Scan for the cell matching the given text and deliver its [X, Y] coordinate at center. 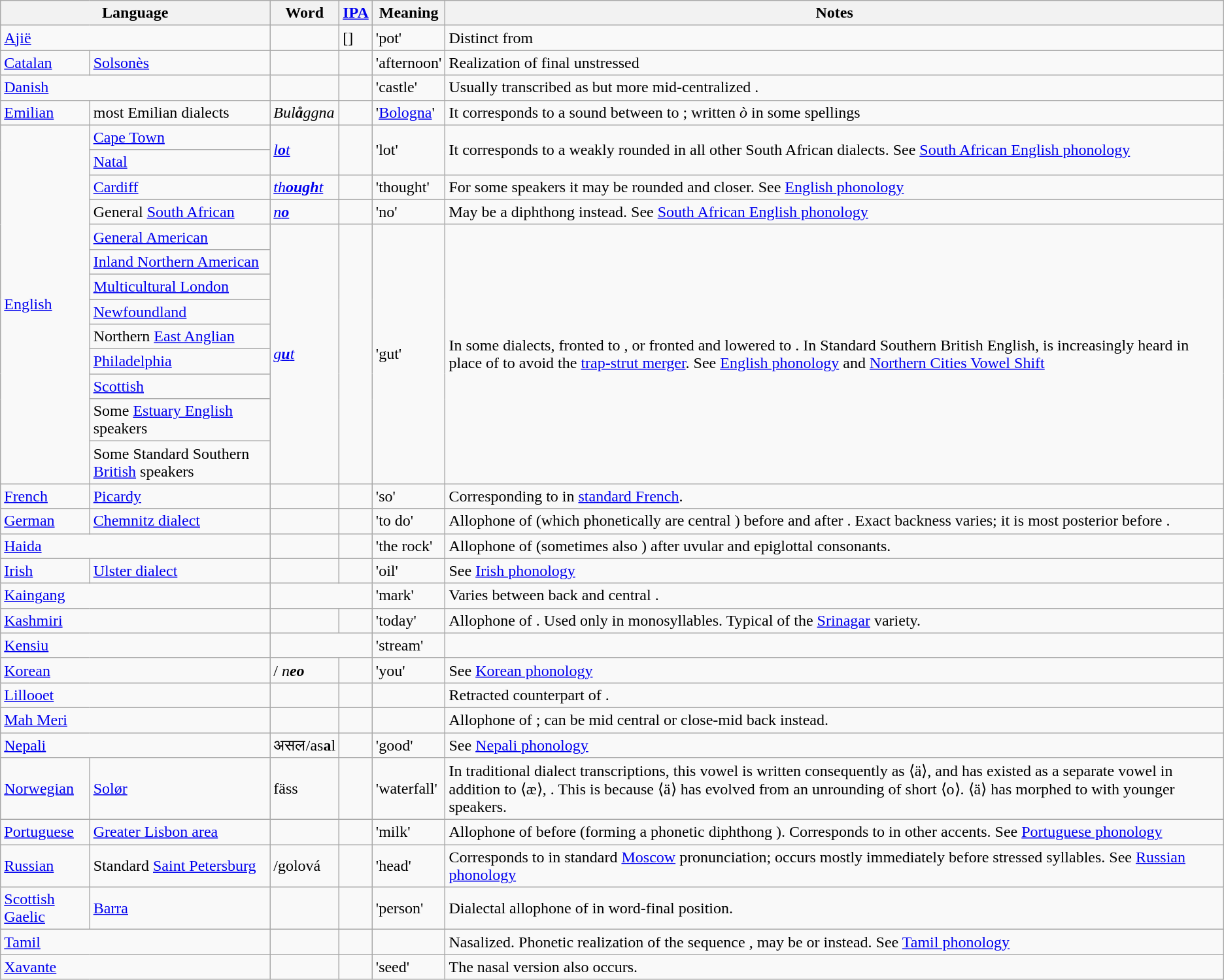
Nasalized. Phonetic realization of the sequence , may be or instead. See Tamil phonology [834, 942]
Corresponding to in standard French. [834, 496]
'to do' [409, 521]
See Nepali phonology [834, 745]
'seed' [409, 967]
Meaning [409, 13]
असल/asal [305, 745]
Ajië [135, 38]
General American [180, 237]
Distinct from [834, 38]
[] [356, 38]
thought [305, 187]
Greater Lisbon area [180, 832]
'waterfall' [409, 788]
'mark' [409, 596]
Emilian [45, 112]
/ neo [305, 670]
Haida [135, 546]
Lillooet [135, 695]
'head' [409, 866]
Retracted counterpart of . [834, 695]
For some speakers it may be rounded and closer. See English phonology [834, 187]
Some Estuary English speakers [180, 420]
Russian [45, 866]
Usually transcribed as but more mid-centralized . [834, 88]
'thought' [409, 187]
Northern East Anglian [180, 337]
French [45, 496]
lot [305, 150]
'milk' [409, 832]
fäss [305, 788]
'so' [409, 496]
Kashmiri [135, 620]
Barra [180, 909]
Realization of final unstressed [834, 63]
Newfoundland [180, 312]
Allophone of (which phonetically are central ) before and after . Exact backness varies; it is most posterior before . [834, 521]
Cardiff [180, 187]
'oil' [409, 571]
Norwegian [45, 788]
Scottish Gaelic [45, 909]
Solsonès [180, 63]
Korean [135, 670]
'person' [409, 909]
Cape Town [180, 137]
See Irish phonology [834, 571]
Xavante [135, 967]
gut [305, 354]
It corresponds to a weakly rounded in all other South African dialects. See South African English phonology [834, 150]
'good' [409, 745]
See Korean phonology [834, 670]
'castle' [409, 88]
Nepali [135, 745]
Natal [180, 162]
Some Standard Southern British speakers [180, 463]
'the rock' [409, 546]
Solør [180, 788]
Scottish [180, 386]
Standard Saint Petersburg [180, 866]
Allophone of before (forming a phonetic diphthong ). Corresponds to in other accents. See Portuguese phonology [834, 832]
Multicultural London [180, 286]
/golová [305, 866]
Allophone of . Used only in monosyllables. Typical of the Srinagar variety. [834, 620]
Chemnitz dialect [180, 521]
General South African [180, 212]
Ulster dialect [180, 571]
'Bologna' [409, 112]
Kensiu [135, 645]
'no' [409, 212]
Varies between back and central . [834, 596]
Philadelphia [180, 362]
'pot' [409, 38]
Notes [834, 13]
English [45, 305]
'lot' [409, 150]
Bulåggna [305, 112]
German [45, 521]
'stream' [409, 645]
Mah Meri [135, 720]
'you' [409, 670]
Inland Northern American [180, 262]
most Emilian dialects [180, 112]
Irish [45, 571]
Corresponds to in standard Moscow pronunciation; occurs mostly immediately before stressed syllables. See Russian phonology [834, 866]
Tamil [135, 942]
It corresponds to a sound between to ; written ò in some spellings [834, 112]
Dialectal allophone of in word-final position. [834, 909]
Picardy [180, 496]
Portuguese [45, 832]
Allophone of ; can be mid central or close-mid back instead. [834, 720]
The nasal version also occurs. [834, 967]
Language [135, 13]
'gut' [409, 354]
IPA [356, 13]
'today' [409, 620]
Word [305, 13]
no [305, 212]
Kaingang [135, 596]
May be a diphthong instead. See South African English phonology [834, 212]
'afternoon' [409, 63]
Danish [135, 88]
Allophone of (sometimes also ) after uvular and epiglottal consonants. [834, 546]
Catalan [45, 63]
